Provide the (X, Y) coordinate of the cell's center where the given text is located.  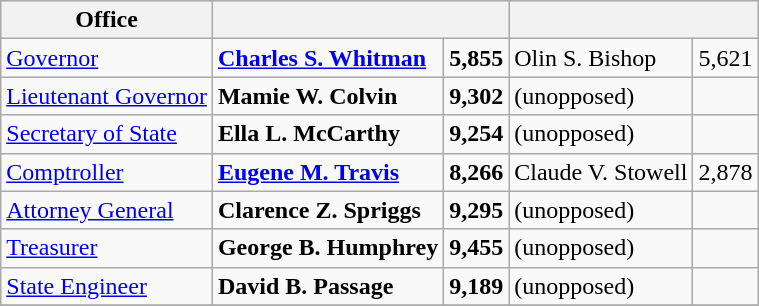
George B. Humphrey (328, 248)
5,855 (476, 58)
9,302 (476, 96)
Lieutenant Governor (107, 96)
Eugene M. Travis (328, 172)
Olin S. Bishop (601, 58)
Claude V. Stowell (601, 172)
State Engineer (107, 286)
David B. Passage (328, 286)
Attorney General (107, 210)
9,189 (476, 286)
Clarence Z. Spriggs (328, 210)
8,266 (476, 172)
Secretary of State (107, 134)
5,621 (726, 58)
Governor (107, 58)
Mamie W. Colvin (328, 96)
Charles S. Whitman (328, 58)
Comptroller (107, 172)
9,295 (476, 210)
2,878 (726, 172)
9,455 (476, 248)
Treasurer (107, 248)
9,254 (476, 134)
Ella L. McCarthy (328, 134)
Office (107, 20)
